From the cell containing the given text, extract its center point as (X, Y) coordinate. 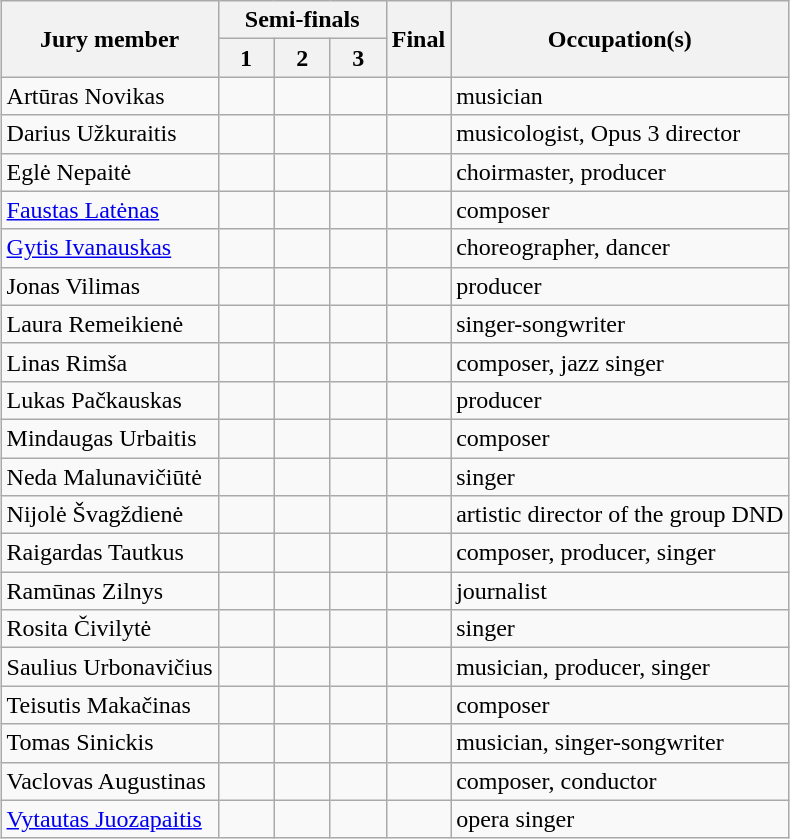
musicologist, Opus 3 director (620, 134)
composer, jazz singer (620, 362)
opera singer (620, 819)
Teisutis Makačinas (110, 705)
musician, producer, singer (620, 667)
Darius Užkuraitis (110, 134)
Laura Remeikienė (110, 324)
composer, producer, singer (620, 553)
Faustas Latėnas (110, 210)
Jonas Vilimas (110, 286)
Gytis Ivanauskas (110, 248)
musician, singer-songwriter (620, 743)
Semi-finals (302, 20)
Mindaugas Urbaitis (110, 438)
singer-songwriter (620, 324)
Ramūnas Zilnys (110, 591)
Tomas Sinickis (110, 743)
Neda Malunavičiūtė (110, 477)
Saulius Urbonavičius (110, 667)
artistic director of the group DND (620, 515)
Vytautas Juozapaitis (110, 819)
composer, conductor (620, 781)
Rosita Čivilytė (110, 629)
Raigardas Tautkus (110, 553)
Artūras Novikas (110, 96)
Occupation(s) (620, 39)
Eglė Nepaitė (110, 172)
2 (302, 58)
Vaclovas Augustinas (110, 781)
1 (246, 58)
musician (620, 96)
Final (418, 39)
Lukas Pačkauskas (110, 400)
Linas Rimša (110, 362)
Nijolė Švagždienė (110, 515)
choirmaster, producer (620, 172)
Jury member (110, 39)
3 (358, 58)
choreographer, dancer (620, 248)
journalist (620, 591)
